Determine the [x, y] coordinate at the center of the cell enclosing the given text.  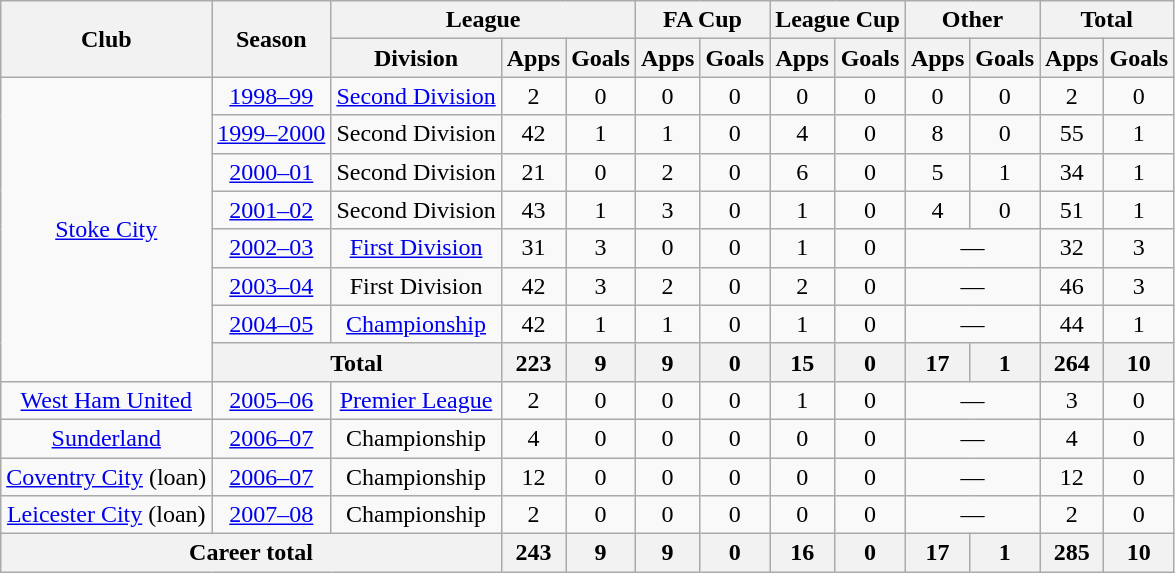
55 [1072, 134]
15 [802, 362]
2000–01 [272, 172]
43 [533, 210]
2003–04 [272, 286]
Premier League [416, 400]
West Ham United [106, 400]
FA Cup [702, 20]
5 [937, 172]
1998–99 [272, 96]
2004–05 [272, 324]
2005–06 [272, 400]
1999–2000 [272, 134]
Sunderland [106, 438]
Coventry City (loan) [106, 477]
31 [533, 248]
6 [802, 172]
League [484, 20]
32 [1072, 248]
Season [272, 39]
34 [1072, 172]
44 [1072, 324]
21 [533, 172]
Leicester City (loan) [106, 515]
Other [972, 20]
16 [802, 553]
2007–08 [272, 515]
2002–03 [272, 248]
46 [1072, 286]
Club [106, 39]
Stoke City [106, 229]
Division [416, 58]
2001–02 [272, 210]
285 [1072, 553]
51 [1072, 210]
Career total [251, 553]
8 [937, 134]
League Cup [838, 20]
243 [533, 553]
264 [1072, 362]
223 [533, 362]
